Identify which cell holds the provided text, then report its (X, Y) central coordinate. 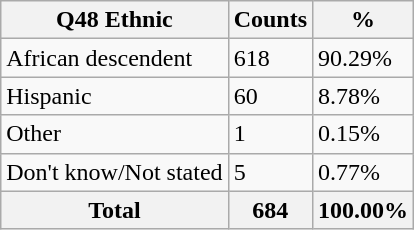
Total (114, 210)
Counts (270, 20)
African descendent (114, 58)
1 (270, 134)
684 (270, 210)
5 (270, 172)
0.15% (364, 134)
8.78% (364, 96)
Other (114, 134)
Don't know/Not stated (114, 172)
60 (270, 96)
90.29% (364, 58)
0.77% (364, 172)
618 (270, 58)
% (364, 20)
Q48 Ethnic (114, 20)
100.00% (364, 210)
Hispanic (114, 96)
